From the cell containing the given text, extract its center point as (X, Y) coordinate. 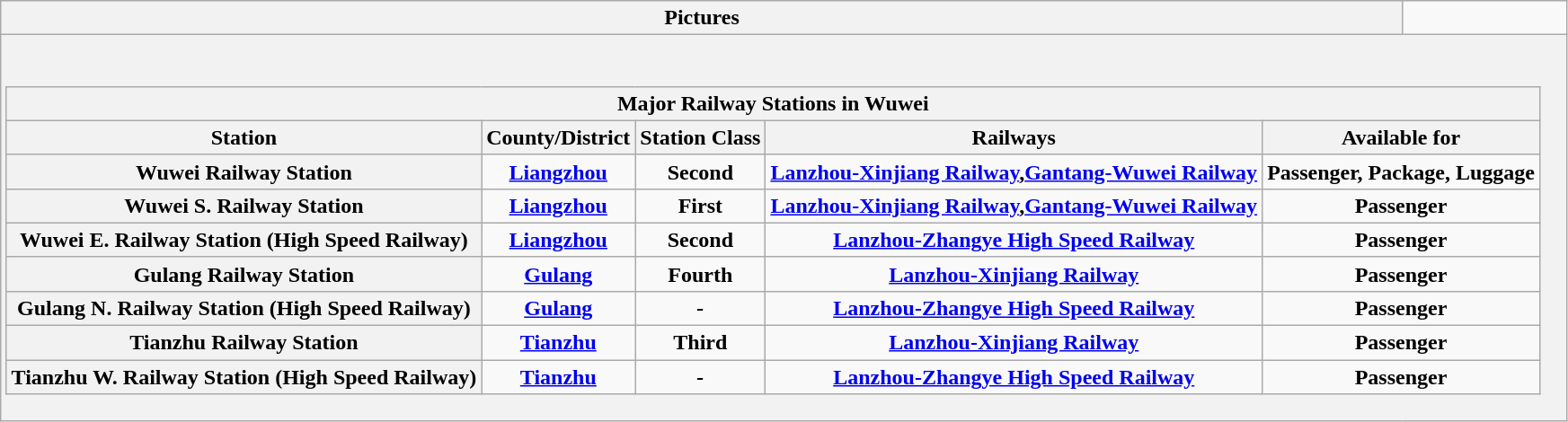
County/District (559, 137)
Fourth (701, 274)
Tianzhu W. Railway Station (High Speed Railway) (244, 377)
Railways (1014, 137)
Tianzhu Railway Station (244, 343)
Wuwei Railway Station (244, 171)
Wuwei S. Railway Station (244, 206)
Gulang N. Railway Station (High Speed Railway) (244, 308)
Station (244, 137)
Pictures (702, 18)
Available for (1402, 137)
Third (701, 343)
Major Railway Stations in Wuwei (773, 103)
Wuwei E. Railway Station (High Speed Railway) (244, 240)
First (701, 206)
Station Class (701, 137)
Passenger, Package, Luggage (1402, 171)
Gulang Railway Station (244, 274)
